Capture the cell that displays the provided text and extract its (x, y) central coordinate. 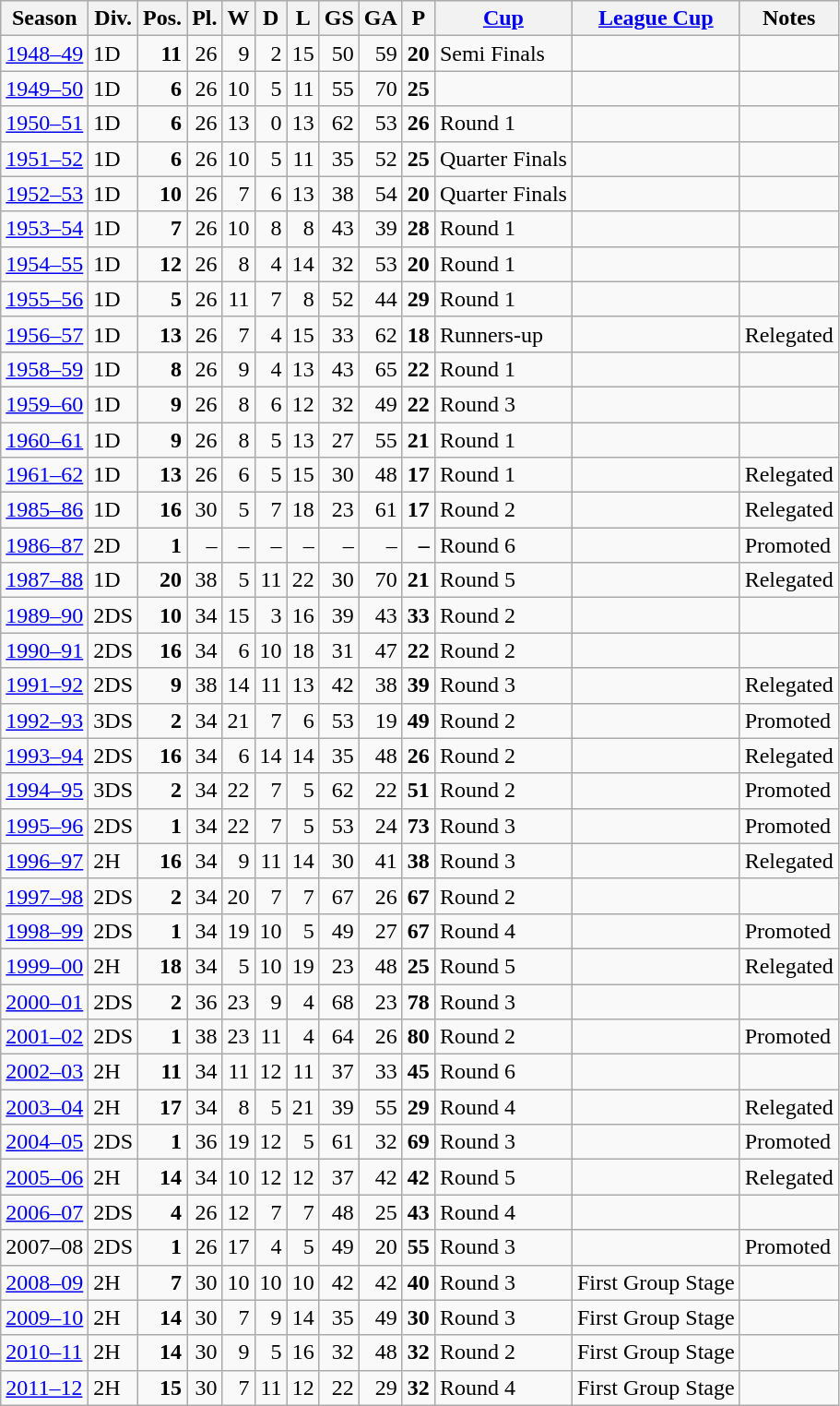
League Cup (656, 18)
D (271, 18)
1959–60 (44, 404)
65 (380, 369)
2D (113, 545)
1958–59 (44, 369)
Div. (113, 18)
2008–09 (44, 1282)
0 (271, 124)
Semi Finals (503, 54)
GS (339, 18)
Pl. (205, 18)
L (302, 18)
31 (339, 650)
2001–02 (44, 1037)
2009–10 (44, 1317)
69 (419, 1142)
59 (380, 54)
Pos. (162, 18)
1995–96 (44, 826)
1992–93 (44, 721)
54 (380, 194)
1950–51 (44, 124)
Season (44, 18)
2006–07 (44, 1212)
73 (419, 826)
24 (380, 826)
68 (339, 1001)
47 (380, 650)
1952–53 (44, 194)
28 (419, 229)
P (419, 18)
1985–86 (44, 510)
44 (380, 299)
1986–87 (44, 545)
1956–57 (44, 334)
1960–61 (44, 440)
1997–98 (44, 896)
1996–97 (44, 861)
GA (380, 18)
1961–62 (44, 475)
1991–92 (44, 685)
41 (380, 861)
45 (419, 1072)
2011–12 (44, 1388)
2005–06 (44, 1177)
40 (419, 1282)
50 (339, 54)
1994–95 (44, 791)
W (238, 18)
Runners-up (503, 334)
1948–49 (44, 54)
2007–08 (44, 1247)
1955–56 (44, 299)
1949–50 (44, 89)
2010–11 (44, 1352)
2000–01 (44, 1001)
64 (339, 1037)
3 (271, 615)
2004–05 (44, 1142)
80 (419, 1037)
51 (419, 791)
1999–00 (44, 966)
1951–52 (44, 159)
1998–99 (44, 931)
1993–94 (44, 756)
Cup (503, 18)
1953–54 (44, 229)
1990–91 (44, 650)
1989–90 (44, 615)
1954–55 (44, 264)
2003–04 (44, 1107)
78 (419, 1001)
2002–03 (44, 1072)
Notes (789, 18)
1987–88 (44, 580)
